Provide the [x, y] coordinate of the cell's center where the given text is located.  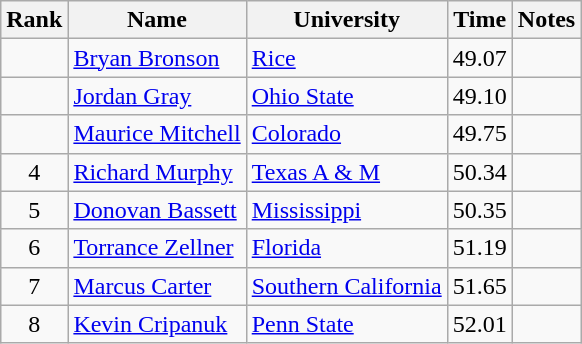
Southern California [346, 286]
Torrance Zellner [157, 248]
Florida [346, 248]
Marcus Carter [157, 286]
5 [34, 210]
50.34 [480, 172]
Maurice Mitchell [157, 134]
49.07 [480, 58]
49.10 [480, 96]
Penn State [346, 324]
7 [34, 286]
Time [480, 20]
Rank [34, 20]
Ohio State [346, 96]
8 [34, 324]
51.19 [480, 248]
Jordan Gray [157, 96]
Mississippi [346, 210]
49.75 [480, 134]
Bryan Bronson [157, 58]
University [346, 20]
Rice [346, 58]
50.35 [480, 210]
6 [34, 248]
Texas A & M [346, 172]
Name [157, 20]
Colorado [346, 134]
51.65 [480, 286]
Donovan Bassett [157, 210]
Kevin Cripanuk [157, 324]
Notes [546, 20]
52.01 [480, 324]
4 [34, 172]
Richard Murphy [157, 172]
